Identify which cell holds the provided text, then report its (x, y) central coordinate. 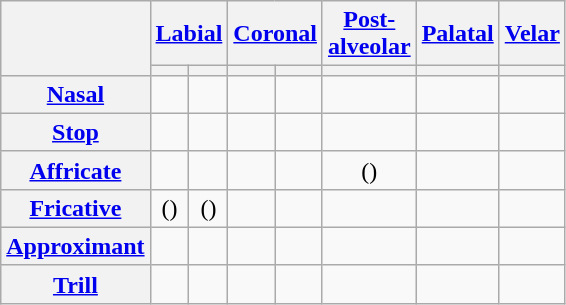
Stop (76, 132)
Post-alveolar (369, 34)
Labial (189, 34)
Affricate (76, 170)
Coronal (276, 34)
Approximant (76, 246)
Fricative (76, 208)
Nasal (76, 94)
Palatal (458, 34)
Velar (532, 34)
Trill (76, 284)
